Return the [x, y] coordinate for the center point of the cell that contains the specified text.  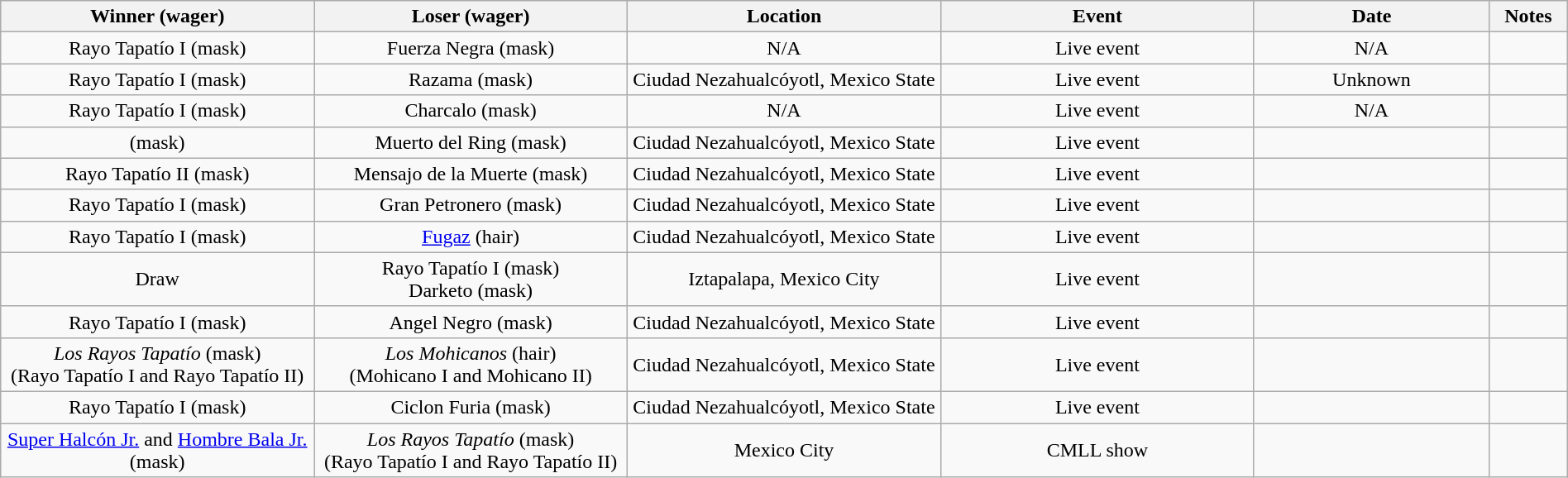
Muerto del Ring (mask) [471, 142]
Iztapalapa, Mexico City [784, 280]
Winner (wager) [157, 17]
Fuerza Negra (mask) [471, 48]
(mask) [157, 142]
Rayo Tapatío I (mask)Darketo (mask) [471, 280]
Gran Petronero (mask) [471, 205]
Rayo Tapatío II (mask) [157, 174]
Super Halcón Jr. and Hombre Bala Jr. (mask) [157, 450]
Mexico City [784, 450]
Date [1371, 17]
Loser (wager) [471, 17]
Angel Negro (mask) [471, 322]
Los Rayos Tapatío (mask)(Rayo Tapatío I and Rayo Tapatío II) [471, 450]
Event [1097, 17]
CMLL show [1097, 450]
Draw [157, 280]
Unknown [1371, 79]
Mensajo de la Muerte (mask) [471, 174]
Notes [1528, 17]
Razama (mask) [471, 79]
Ciclon Furia (mask) [471, 407]
Charcalo (mask) [471, 111]
Fugaz (hair) [471, 237]
Los Mohicanos (hair)(Mohicano I and Mohicano II) [471, 364]
Los Rayos Tapatío (mask) (Rayo Tapatío I and Rayo Tapatío II) [157, 364]
Location [784, 17]
